For the text-containing cell, return its midpoint in (X, Y) coordinate format. 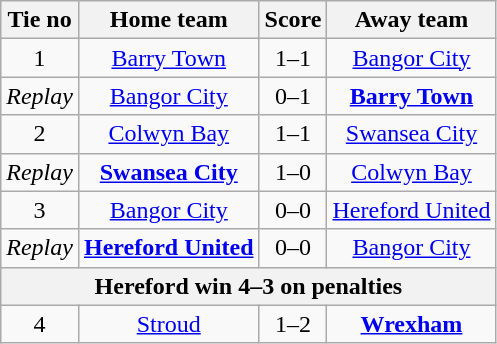
Wrexham (412, 324)
Home team (168, 20)
Stroud (168, 324)
2 (40, 134)
4 (40, 324)
1 (40, 58)
Score (293, 20)
Tie no (40, 20)
1–2 (293, 324)
1–0 (293, 172)
Hereford win 4–3 on penalties (248, 286)
0–1 (293, 96)
3 (40, 210)
Away team (412, 20)
